Return the [x, y] coordinate for the center point of the cell that contains the specified text.  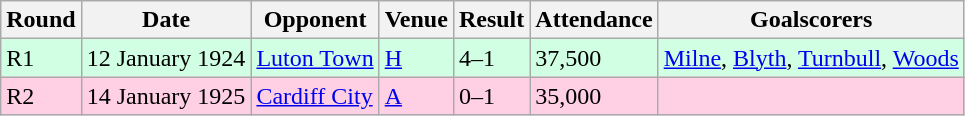
Result [491, 20]
37,500 [594, 58]
Venue [416, 20]
14 January 1925 [166, 96]
R1 [41, 58]
Goalscorers [811, 20]
35,000 [594, 96]
A [416, 96]
Cardiff City [315, 96]
Attendance [594, 20]
Luton Town [315, 58]
R2 [41, 96]
12 January 1924 [166, 58]
Milne, Blyth, Turnbull, Woods [811, 58]
H [416, 58]
4–1 [491, 58]
0–1 [491, 96]
Date [166, 20]
Round [41, 20]
Opponent [315, 20]
